Detect which cell encompasses the target text, then output its (X, Y) center coordinate. 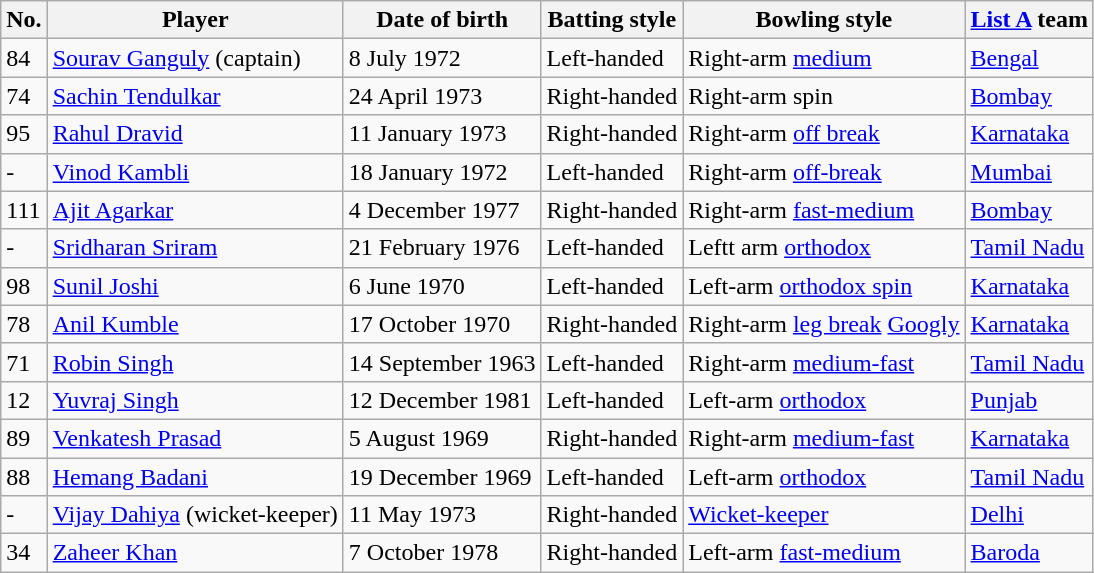
98 (24, 286)
11 January 1973 (442, 134)
Right-arm leg break Googly (824, 324)
Sourav Ganguly (captain) (195, 58)
11 May 1973 (442, 515)
Robin Singh (195, 362)
Right-arm medium (824, 58)
84 (24, 58)
78 (24, 324)
6 June 1970 (442, 286)
Sachin Tendulkar (195, 96)
Right-arm fast-medium (824, 210)
Right-arm off break (824, 134)
Batting style (612, 20)
12 (24, 400)
Rahul Dravid (195, 134)
7 October 1978 (442, 553)
Venkatesh Prasad (195, 438)
89 (24, 438)
Wicket-keeper (824, 515)
Left-arm fast-medium (824, 553)
Anil Kumble (195, 324)
18 January 1972 (442, 172)
Leftt arm orthodox (824, 248)
Mumbai (1029, 172)
Right-arm spin (824, 96)
List A team (1029, 20)
14 September 1963 (442, 362)
Ajit Agarkar (195, 210)
Delhi (1029, 515)
Zaheer Khan (195, 553)
4 December 1977 (442, 210)
21 February 1976 (442, 248)
Vijay Dahiya (wicket-keeper) (195, 515)
5 August 1969 (442, 438)
No. (24, 20)
Baroda (1029, 553)
Left-arm orthodox spin (824, 286)
88 (24, 477)
Yuvraj Singh (195, 400)
17 October 1970 (442, 324)
12 December 1981 (442, 400)
8 July 1972 (442, 58)
Right-arm off-break (824, 172)
111 (24, 210)
Bowling style (824, 20)
Sunil Joshi (195, 286)
19 December 1969 (442, 477)
74 (24, 96)
Player (195, 20)
24 April 1973 (442, 96)
71 (24, 362)
Bengal (1029, 58)
Sridharan Sriram (195, 248)
95 (24, 134)
Date of birth (442, 20)
Punjab (1029, 400)
34 (24, 553)
Vinod Kambli (195, 172)
Hemang Badani (195, 477)
